For the text-containing cell, return its midpoint in [X, Y] coordinate format. 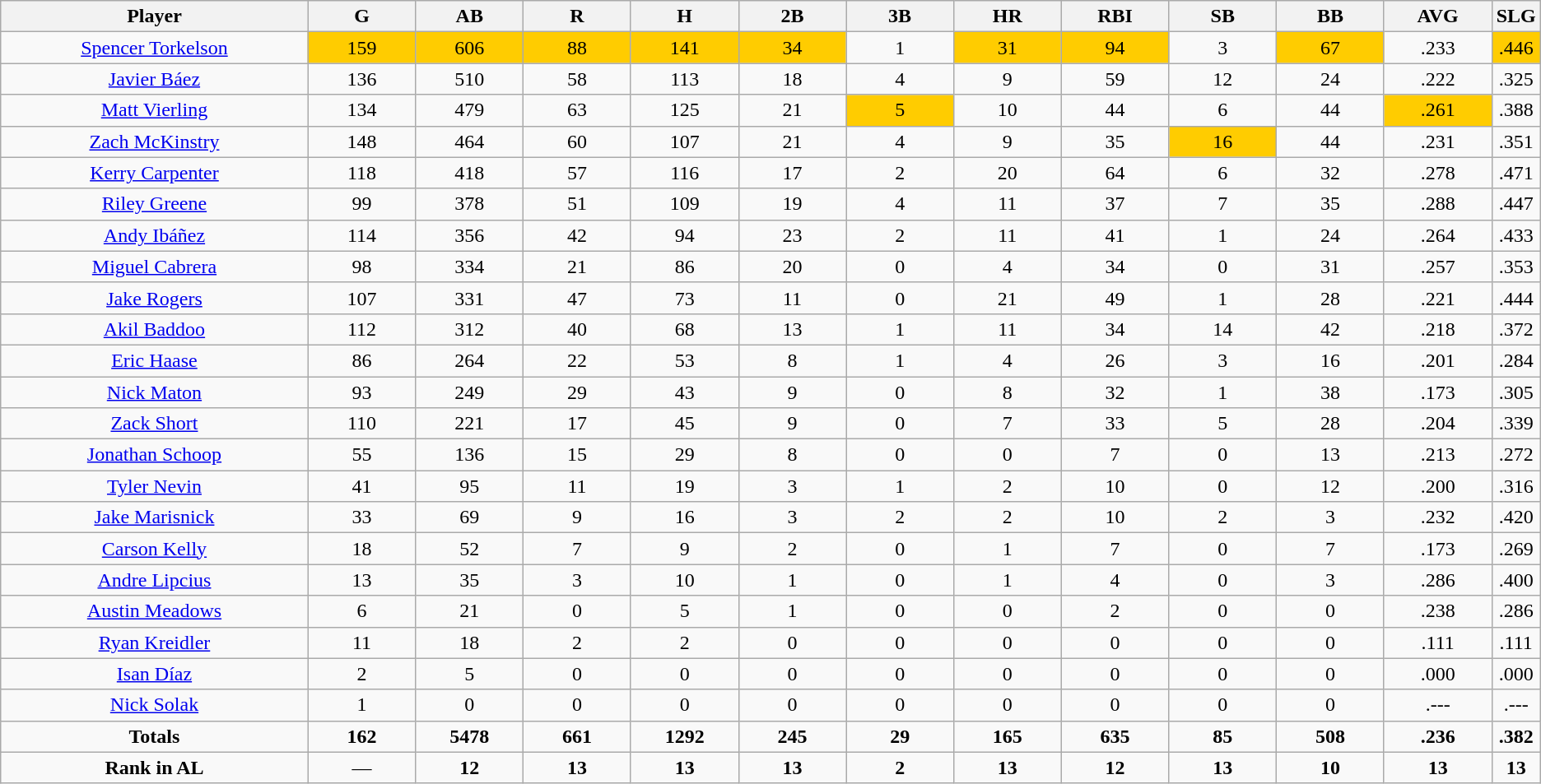
23 [792, 235]
67 [1330, 48]
.325 [1516, 79]
112 [362, 329]
Jake Marisnick [155, 517]
.382 [1516, 736]
R [578, 16]
95 [469, 486]
57 [578, 173]
Riley Greene [155, 204]
.222 [1437, 79]
221 [469, 424]
134 [362, 110]
Kerry Carpenter [155, 173]
109 [685, 204]
85 [1223, 736]
.305 [1516, 392]
— [362, 768]
661 [578, 736]
40 [578, 329]
125 [685, 110]
69 [469, 517]
331 [469, 298]
Jonathan Schoop [155, 455]
SLG [1516, 16]
Zach McKinstry [155, 141]
.278 [1437, 173]
.233 [1437, 48]
356 [469, 235]
51 [578, 204]
68 [685, 329]
43 [685, 392]
14 [1223, 329]
99 [362, 204]
334 [469, 267]
.264 [1437, 235]
159 [362, 48]
118 [362, 173]
64 [1115, 173]
37 [1115, 204]
G [362, 16]
88 [578, 48]
.388 [1516, 110]
.444 [1516, 298]
479 [469, 110]
.471 [1516, 173]
.353 [1516, 267]
.213 [1437, 455]
.372 [1516, 329]
.446 [1516, 48]
.269 [1516, 549]
110 [362, 424]
.284 [1516, 360]
Andy Ibáñez [155, 235]
116 [685, 173]
98 [362, 267]
AVG [1437, 16]
60 [578, 141]
58 [578, 79]
H [685, 16]
Jake Rogers [155, 298]
.218 [1437, 329]
114 [362, 235]
165 [1008, 736]
Nick Maton [155, 392]
Miguel Cabrera [155, 267]
Nick Solak [155, 705]
.257 [1437, 267]
312 [469, 329]
2B [792, 16]
Player [155, 16]
162 [362, 736]
.433 [1516, 235]
BB [1330, 16]
148 [362, 141]
.236 [1437, 736]
RBI [1115, 16]
63 [578, 110]
.420 [1516, 517]
93 [362, 392]
38 [1330, 392]
.221 [1437, 298]
418 [469, 173]
Tyler Nevin [155, 486]
464 [469, 141]
55 [362, 455]
Spencer Torkelson [155, 48]
.200 [1437, 486]
Akil Baddoo [155, 329]
606 [469, 48]
378 [469, 204]
26 [1115, 360]
.447 [1516, 204]
113 [685, 79]
Javier Báez [155, 79]
Ryan Kreidler [155, 643]
.204 [1437, 424]
.400 [1516, 580]
22 [578, 360]
.339 [1516, 424]
47 [578, 298]
49 [1115, 298]
.201 [1437, 360]
141 [685, 48]
.232 [1437, 517]
HR [1008, 16]
.288 [1437, 204]
Matt Vierling [155, 110]
AB [469, 16]
59 [1115, 79]
53 [685, 360]
.316 [1516, 486]
245 [792, 736]
Carson Kelly [155, 549]
.238 [1437, 611]
249 [469, 392]
52 [469, 549]
Austin Meadows [155, 611]
Zack Short [155, 424]
Isan Díaz [155, 674]
.351 [1516, 141]
15 [578, 455]
Totals [155, 736]
510 [469, 79]
264 [469, 360]
508 [1330, 736]
635 [1115, 736]
Rank in AL [155, 768]
SB [1223, 16]
.231 [1437, 141]
45 [685, 424]
.261 [1437, 110]
Andre Lipcius [155, 580]
Eric Haase [155, 360]
.272 [1516, 455]
73 [685, 298]
3B [901, 16]
1292 [685, 736]
5478 [469, 736]
